Return (x, y) of the center of cell containing provided text 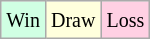
Loss (126, 20)
Draw (72, 20)
Win (24, 20)
